For the text-containing cell, return its midpoint in [x, y] coordinate format. 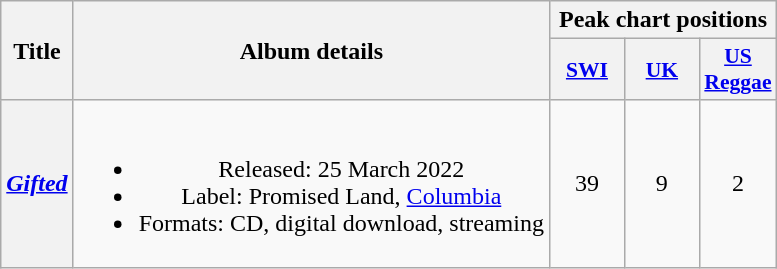
US Reggae [738, 70]
Peak chart positions [662, 20]
9 [662, 184]
SWI [586, 70]
2 [738, 184]
Title [37, 50]
Released: 25 March 2022Label: Promised Land, ColumbiaFormats: CD, digital download, streaming [311, 184]
Album details [311, 50]
Gifted [37, 184]
UK [662, 70]
39 [586, 184]
